Output the (X, Y) coordinate of the center of the cell containing the given text.  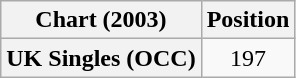
Chart (2003) (101, 20)
197 (248, 58)
Position (248, 20)
UK Singles (OCC) (101, 58)
